Return the (X, Y) coordinate for the center point of the cell that contains the specified text.  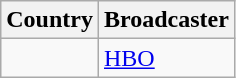
Country (50, 20)
HBO (166, 58)
Broadcaster (166, 20)
